From the cell containing the given text, extract its center point as (X, Y) coordinate. 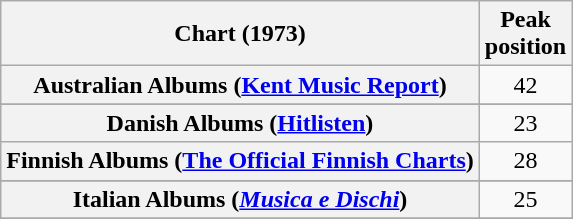
Finnish Albums (The Official Finnish Charts) (240, 161)
Chart (1973) (240, 34)
Italian Albums (Musica e Dischi) (240, 199)
23 (525, 123)
25 (525, 199)
Australian Albums (Kent Music Report) (240, 85)
28 (525, 161)
Danish Albums (Hitlisten) (240, 123)
Peakposition (525, 34)
42 (525, 85)
